Pinpoint the cell where the given text exists, returning its (x, y) midpoint coordinate. 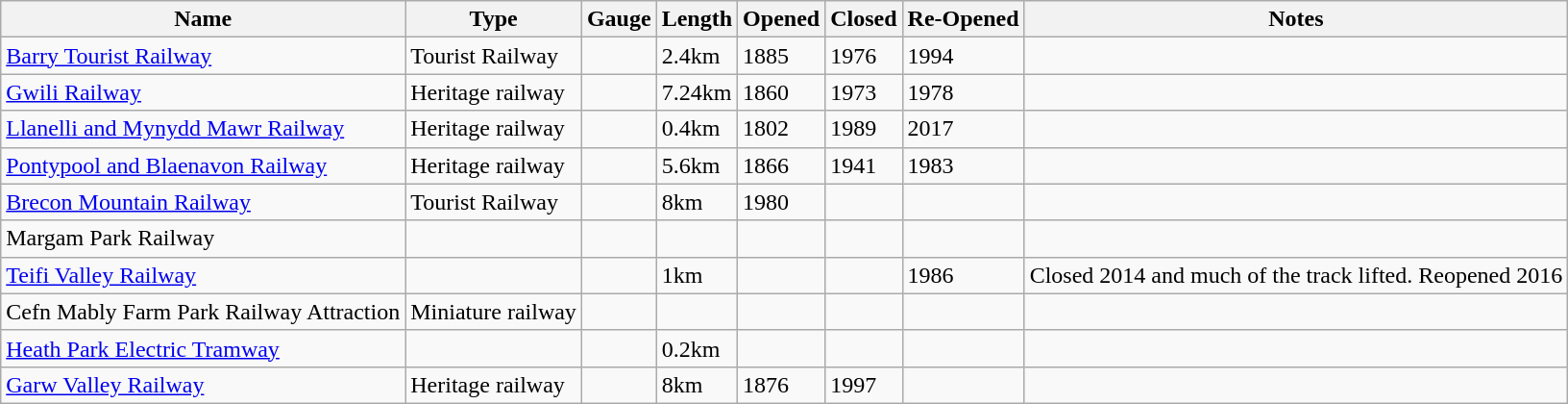
1973 (864, 92)
Pontypool and Blaenavon Railway (204, 165)
1994 (963, 56)
Llanelli and Mynydd Mawr Railway (204, 129)
Margam Park Railway (204, 239)
Type (494, 19)
0.4km (697, 129)
1989 (864, 129)
1980 (782, 202)
1941 (864, 165)
Name (204, 19)
Gauge (619, 19)
Opened (782, 19)
1802 (782, 129)
Notes (1296, 19)
2.4km (697, 56)
1km (697, 275)
Closed (864, 19)
1983 (963, 165)
Cefn Mably Farm Park Railway Attraction (204, 312)
1885 (782, 56)
1997 (864, 385)
Garw Valley Railway (204, 385)
2017 (963, 129)
5.6km (697, 165)
Gwili Railway (204, 92)
Barry Tourist Railway (204, 56)
1986 (963, 275)
Length (697, 19)
1876 (782, 385)
Brecon Mountain Railway (204, 202)
0.2km (697, 348)
1976 (864, 56)
1978 (963, 92)
Miniature railway (494, 312)
7.24km (697, 92)
1860 (782, 92)
1866 (782, 165)
Teifi Valley Railway (204, 275)
Re-Opened (963, 19)
Closed 2014 and much of the track lifted. Reopened 2016 (1296, 275)
Heath Park Electric Tramway (204, 348)
